Return [x, y] of the center of cell containing provided text 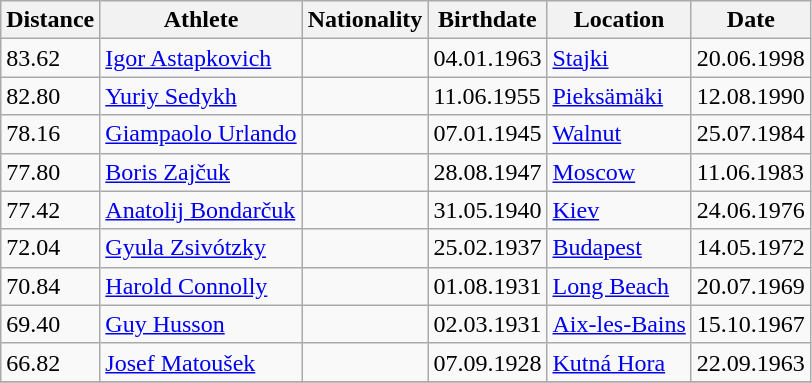
02.03.1931 [488, 324]
07.01.1945 [488, 134]
Igor Astapkovich [201, 58]
20.06.1998 [750, 58]
83.62 [50, 58]
Athlete [201, 20]
Anatolij Bondarčuk [201, 210]
Pieksämäki [619, 96]
Guy Husson [201, 324]
24.06.1976 [750, 210]
Date [750, 20]
Yuriy Sedykh [201, 96]
69.40 [50, 324]
20.07.1969 [750, 286]
70.84 [50, 286]
82.80 [50, 96]
Aix-les-Bains [619, 324]
07.09.1928 [488, 362]
Walnut [619, 134]
28.08.1947 [488, 172]
11.06.1955 [488, 96]
Stajki [619, 58]
31.05.1940 [488, 210]
72.04 [50, 248]
Gyula Zsivótzky [201, 248]
Boris Zajčuk [201, 172]
Josef Matoušek [201, 362]
Budapest [619, 248]
Distance [50, 20]
15.10.1967 [750, 324]
Moscow [619, 172]
Nationality [365, 20]
78.16 [50, 134]
Location [619, 20]
Birthdate [488, 20]
Kutná Hora [619, 362]
77.42 [50, 210]
11.06.1983 [750, 172]
22.09.1963 [750, 362]
Kiev [619, 210]
14.05.1972 [750, 248]
25.02.1937 [488, 248]
66.82 [50, 362]
01.08.1931 [488, 286]
77.80 [50, 172]
25.07.1984 [750, 134]
Harold Connolly [201, 286]
12.08.1990 [750, 96]
Long Beach [619, 286]
04.01.1963 [488, 58]
Giampaolo Urlando [201, 134]
